Identify which cell holds the provided text, then report its [x, y] central coordinate. 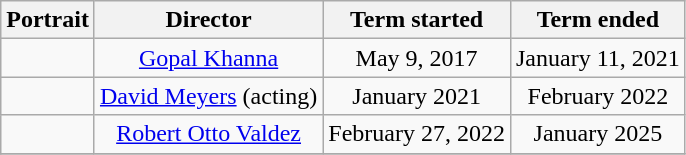
January 2021 [417, 96]
January 11, 2021 [598, 58]
Robert Otto Valdez [208, 134]
May 9, 2017 [417, 58]
Term ended [598, 20]
Gopal Khanna [208, 58]
January 2025 [598, 134]
Director [208, 20]
Portrait [48, 20]
Term started [417, 20]
February 27, 2022 [417, 134]
February 2022 [598, 96]
David Meyers (acting) [208, 96]
